Search for the cell housing the specified text and yield its (x, y) center coordinate. 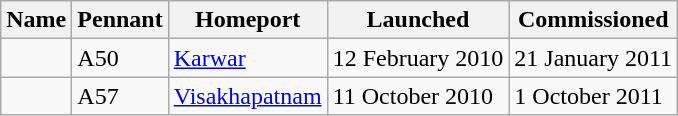
Visakhapatnam (248, 96)
11 October 2010 (418, 96)
Homeport (248, 20)
1 October 2011 (594, 96)
Launched (418, 20)
A57 (120, 96)
Pennant (120, 20)
12 February 2010 (418, 58)
Commissioned (594, 20)
Karwar (248, 58)
Name (36, 20)
21 January 2011 (594, 58)
A50 (120, 58)
